Identify which cell holds the provided text, then report its (X, Y) central coordinate. 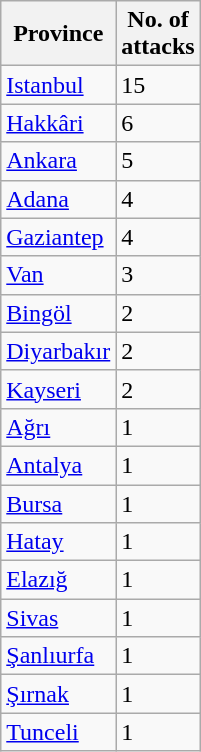
Adana (58, 199)
Van (58, 275)
Tunceli (58, 732)
No. ofattacks (158, 34)
3 (158, 275)
Elazığ (58, 580)
Istanbul (58, 85)
Ağrı (58, 427)
Hakkâri (58, 123)
Gaziantep (58, 237)
Bingöl (58, 313)
Ankara (58, 161)
Diyarbakır (58, 351)
Antalya (58, 465)
Kayseri (58, 389)
Şanlıurfa (58, 656)
Province (58, 34)
6 (158, 123)
Sivas (58, 618)
15 (158, 85)
Hatay (58, 542)
5 (158, 161)
Şırnak (58, 694)
Bursa (58, 503)
